Return the (X, Y) coordinate for the center point of the cell that contains the specified text.  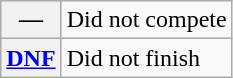
Did not finish (146, 58)
DNF (31, 58)
— (31, 20)
Did not compete (146, 20)
